From the cell containing the given text, extract its center point as [X, Y] coordinate. 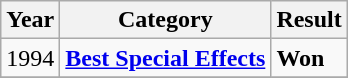
1994 [30, 58]
Won [309, 58]
Best Special Effects [166, 58]
Category [166, 20]
Year [30, 20]
Result [309, 20]
